Locate the cell with the specified text and output its [x, y] center coordinate. 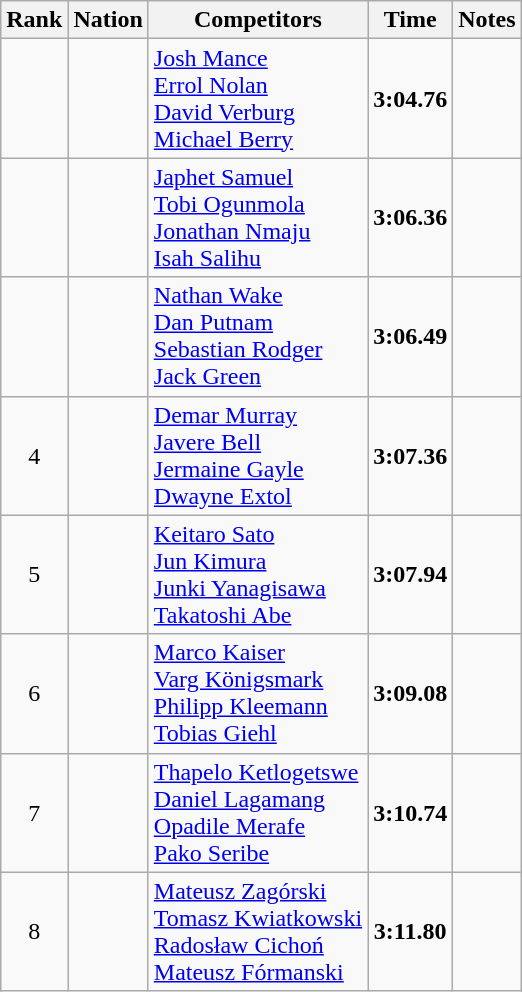
8 [34, 932]
Competitors [258, 20]
4 [34, 456]
5 [34, 574]
Time [410, 20]
Japhet SamuelTobi OgunmolaJonathan NmajuIsah Salihu [258, 218]
3:07.36 [410, 456]
3:07.94 [410, 574]
Mateusz ZagórskiTomasz KwiatkowskiRadosław CichońMateusz Fórmanski [258, 932]
3:11.80 [410, 932]
3:09.08 [410, 694]
7 [34, 812]
Josh ManceErrol NolanDavid VerburgMichael Berry [258, 98]
3:06.36 [410, 218]
Rank [34, 20]
Notes [487, 20]
3:06.49 [410, 336]
Nation [108, 20]
3:10.74 [410, 812]
3:04.76 [410, 98]
Keitaro SatoJun KimuraJunki YanagisawaTakatoshi Abe [258, 574]
Demar MurrayJavere BellJermaine GayleDwayne Extol [258, 456]
6 [34, 694]
Thapelo KetlogetsweDaniel LagamangOpadile MerafePako Seribe [258, 812]
Nathan WakeDan PutnamSebastian RodgerJack Green [258, 336]
Marco KaiserVarg KönigsmarkPhilipp KleemannTobias Giehl [258, 694]
